Detect which cell encompasses the target text, then output its [x, y] center coordinate. 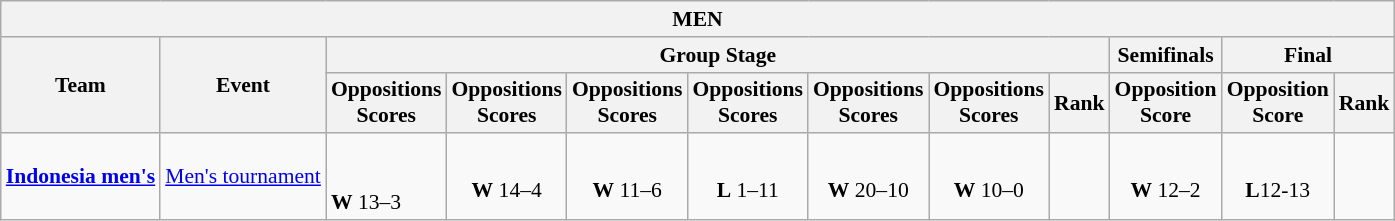
Men's tournament [243, 178]
L 1–11 [748, 178]
W 12–2 [1166, 178]
W 14–4 [506, 178]
W 10–0 [988, 178]
Semifinals [1166, 55]
W 11–6 [628, 178]
Event [243, 86]
L12-13 [1278, 178]
Team [80, 86]
W 20–10 [868, 178]
MEN [698, 19]
Indonesia men's [80, 178]
Group Stage [718, 55]
W 13–3 [386, 178]
Final [1308, 55]
